Scan for the cell matching the given text and deliver its [x, y] coordinate at center. 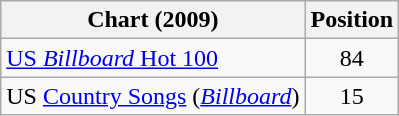
Chart (2009) [153, 20]
US Country Songs (Billboard) [153, 96]
84 [352, 58]
Position [352, 20]
US Billboard Hot 100 [153, 58]
15 [352, 96]
